Find where the given text appears and provide that cell's center as (X, Y) coordinate. 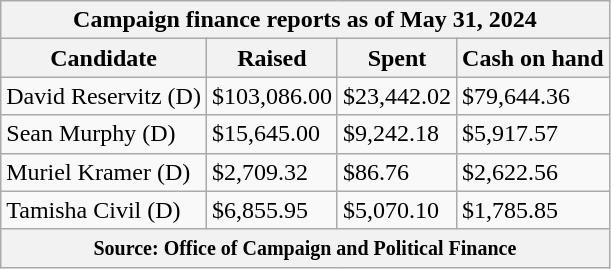
$15,645.00 (272, 134)
$5,917.57 (533, 134)
$1,785.85 (533, 210)
Source: Office of Campaign and Political Finance (305, 248)
$5,070.10 (396, 210)
$2,709.32 (272, 172)
$79,644.36 (533, 96)
Muriel Kramer (D) (104, 172)
Sean Murphy (D) (104, 134)
David Reservitz (D) (104, 96)
Tamisha Civil (D) (104, 210)
$2,622.56 (533, 172)
Spent (396, 58)
$6,855.95 (272, 210)
Campaign finance reports as of May 31, 2024 (305, 20)
Raised (272, 58)
$86.76 (396, 172)
$9,242.18 (396, 134)
$23,442.02 (396, 96)
$103,086.00 (272, 96)
Candidate (104, 58)
Cash on hand (533, 58)
